Locate the cell with the specified text and output its [x, y] center coordinate. 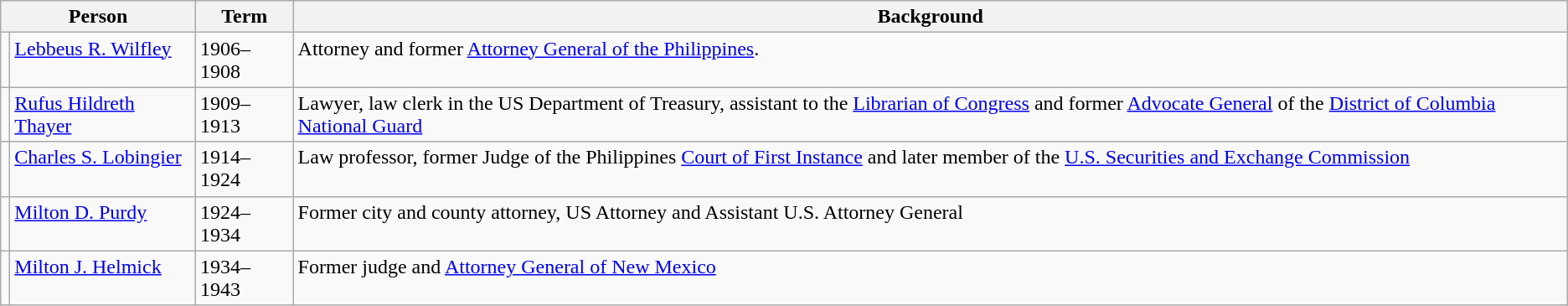
Person [99, 17]
1914–1924 [245, 169]
Charles S. Lobingier [103, 169]
Former judge and Attorney General of New Mexico [930, 278]
Former city and county attorney, US Attorney and Assistant U.S. Attorney General [930, 223]
1909–1913 [245, 114]
1906–1908 [245, 60]
Lebbeus R. Wilfley [103, 60]
1934–1943 [245, 278]
1924–1934 [245, 223]
Attorney and former Attorney General of the Philippines. [930, 60]
Rufus Hildreth Thayer [103, 114]
Term [245, 17]
Law professor, former Judge of the Philippines Court of First Instance and later member of the U.S. Securities and Exchange Commission [930, 169]
Milton D. Purdy [103, 223]
Background [930, 17]
Milton J. Helmick [103, 278]
